Find where the given text appears and provide that cell's center as (X, Y) coordinate. 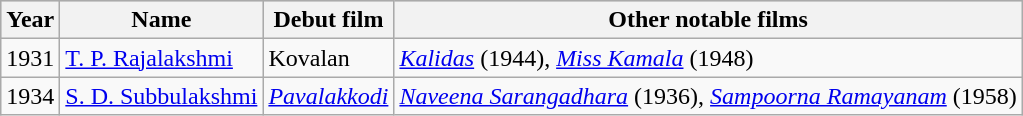
Debut film (328, 20)
1934 (30, 96)
Kovalan (328, 58)
1931 (30, 58)
S. D. Subbulakshmi (162, 96)
Year (30, 20)
Pavalakkodi (328, 96)
T. P. Rajalakshmi (162, 58)
Kalidas (1944), Miss Kamala (1948) (708, 58)
Other notable films (708, 20)
Name (162, 20)
Naveena Sarangadhara (1936), Sampoorna Ramayanam (1958) (708, 96)
